Output the (X, Y) coordinate of the center of the cell containing the given text.  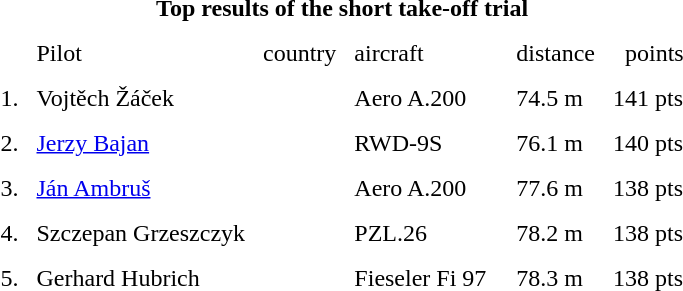
Ján Ambruš (141, 188)
77.6 m (556, 188)
distance (556, 53)
76.1 m (556, 143)
PZL.26 (426, 233)
country (300, 53)
78.2 m (556, 233)
RWD-9S (426, 143)
74.5 m (556, 98)
Szczepan Grzeszczyk (141, 233)
Pilot (141, 53)
aircraft (426, 53)
Vojtěch Žáček (141, 98)
Jerzy Bajan (141, 143)
